Provide the (X, Y) coordinate of the cell's center where the given text is located.  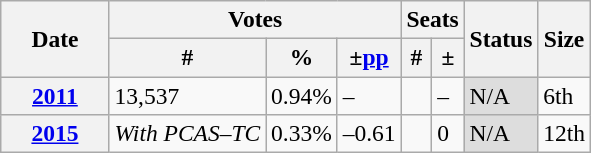
0 (448, 133)
% (302, 57)
0.94% (302, 95)
–0.61 (369, 133)
12th (564, 133)
2011 (55, 95)
Status (501, 38)
With PCAS–TC (188, 133)
2015 (55, 133)
6th (564, 95)
Date (55, 38)
Size (564, 38)
±pp (369, 57)
Votes (255, 19)
Seats (432, 19)
13,537 (188, 95)
0.33% (302, 133)
± (448, 57)
